For the text-containing cell, return its midpoint in (X, Y) coordinate format. 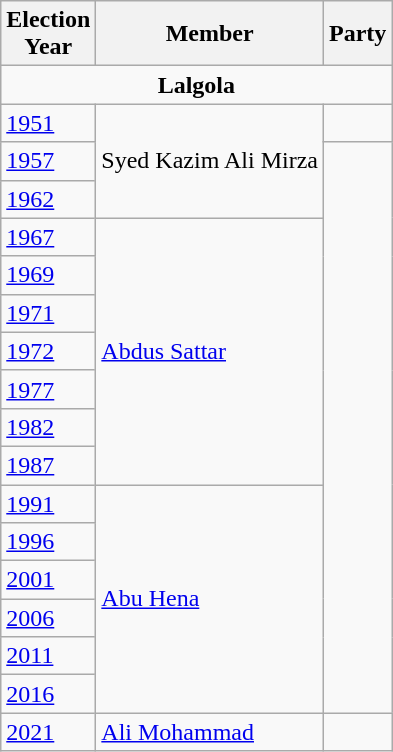
Ali Mohammad (210, 732)
1987 (48, 465)
1972 (48, 351)
Abdus Sattar (210, 351)
2006 (48, 618)
Party (358, 34)
1971 (48, 313)
2021 (48, 732)
1991 (48, 503)
Lalgola (196, 85)
Election Year (48, 34)
1969 (48, 275)
Member (210, 34)
1962 (48, 199)
2001 (48, 580)
1982 (48, 427)
1967 (48, 237)
1951 (48, 123)
1996 (48, 542)
Syed Kazim Ali Mirza (210, 161)
Abu Hena (210, 598)
2011 (48, 656)
1977 (48, 389)
2016 (48, 694)
1957 (48, 161)
